Provide the [x, y] coordinate of the cell's center where the given text is located.  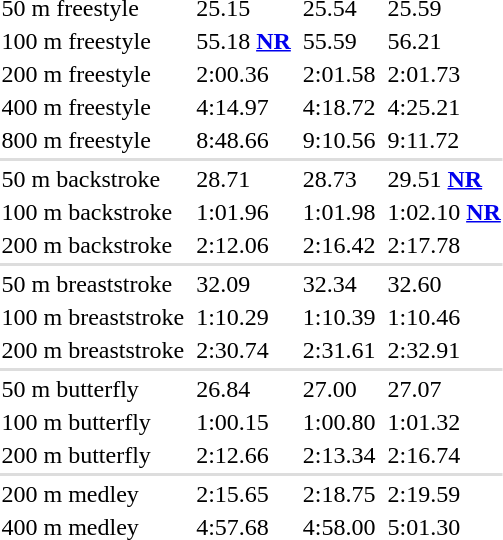
2:18.75 [339, 494]
1:02.10 NR [444, 212]
27.07 [444, 389]
1:01.32 [444, 422]
8:48.66 [244, 140]
2:15.65 [244, 494]
1:00.15 [244, 422]
400 m freestyle [93, 107]
1:01.98 [339, 212]
50 m backstroke [93, 179]
2:12.66 [244, 455]
55.18 NR [244, 41]
100 m butterfly [93, 422]
200 m butterfly [93, 455]
1:10.29 [244, 317]
2:01.58 [339, 74]
4:18.72 [339, 107]
50 m butterfly [93, 389]
2:31.61 [339, 350]
2:16.74 [444, 455]
100 m breaststroke [93, 317]
1:00.80 [339, 422]
1:10.46 [444, 317]
9:10.56 [339, 140]
2:00.36 [244, 74]
32.60 [444, 284]
1:01.96 [244, 212]
29.51 NR [444, 179]
2:17.78 [444, 245]
56.21 [444, 41]
200 m medley [93, 494]
2:01.73 [444, 74]
4:14.97 [244, 107]
28.73 [339, 179]
2:16.42 [339, 245]
200 m breaststroke [93, 350]
2:13.34 [339, 455]
2:32.91 [444, 350]
1:10.39 [339, 317]
32.09 [244, 284]
2:30.74 [244, 350]
100 m freestyle [93, 41]
2:12.06 [244, 245]
2:19.59 [444, 494]
26.84 [244, 389]
50 m breaststroke [93, 284]
100 m backstroke [93, 212]
800 m freestyle [93, 140]
200 m backstroke [93, 245]
200 m freestyle [93, 74]
28.71 [244, 179]
32.34 [339, 284]
55.59 [339, 41]
9:11.72 [444, 140]
4:25.21 [444, 107]
27.00 [339, 389]
